From the cell containing the given text, extract its center point as (x, y) coordinate. 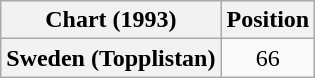
66 (268, 58)
Sweden (Topplistan) (111, 58)
Position (268, 20)
Chart (1993) (111, 20)
